Search for the cell housing the specified text and yield its [x, y] center coordinate. 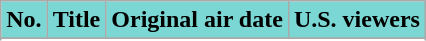
U.S. viewers [356, 20]
Title [76, 20]
Original air date [198, 20]
No. [24, 20]
